Pinpoint the cell where the given text exists, returning its [X, Y] midpoint coordinate. 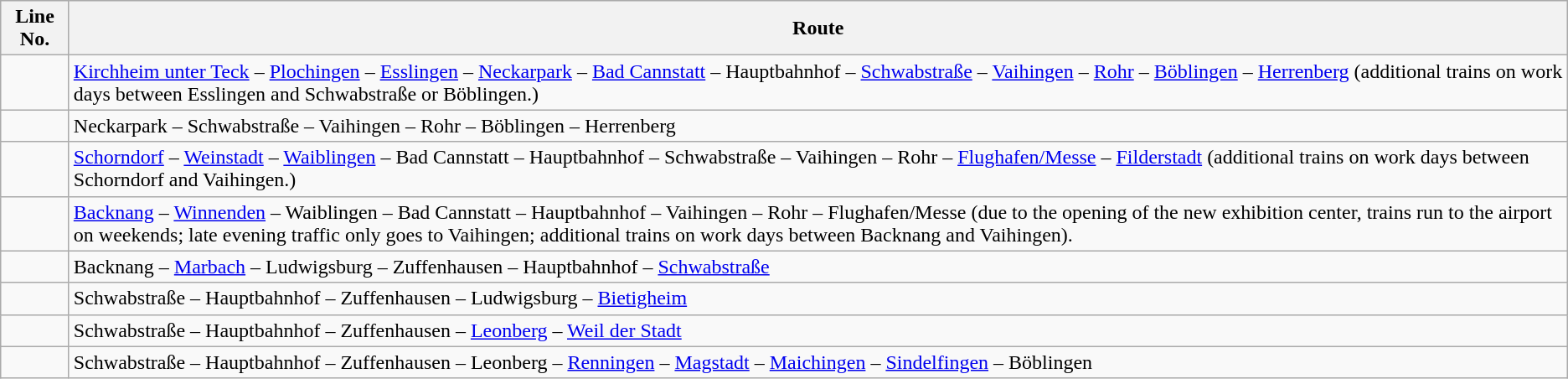
Neckarpark – Schwabstraße – Vaihingen – Rohr – Böblingen – Herrenberg [818, 126]
Line No. [35, 29]
Backnang – Marbach – Ludwigsburg – Zuffenhausen – Hauptbahnhof – Schwabstraße [818, 267]
Schwabstraße – Hauptbahnhof – Zuffenhausen – Leonberg – Renningen – Magstadt – Maichingen – Sindelfingen – Böblingen [818, 362]
Schwabstraße – Hauptbahnhof – Zuffenhausen – Leonberg – Weil der Stadt [818, 330]
Route [818, 29]
Schwabstraße – Hauptbahnhof – Zuffenhausen – Ludwigsburg – Bietigheim [818, 299]
